Determine the [X, Y] coordinate at the center of the cell enclosing the given text.  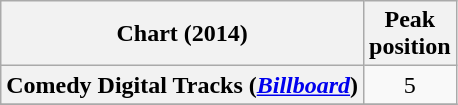
Chart (2014) [182, 34]
5 [410, 85]
Comedy Digital Tracks (Billboard) [182, 85]
Peakposition [410, 34]
